From the cell containing the given text, extract its center point as (X, Y) coordinate. 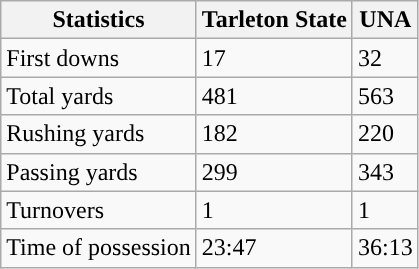
Total yards (99, 96)
17 (274, 58)
Rushing yards (99, 134)
32 (385, 58)
Statistics (99, 20)
299 (274, 172)
481 (274, 96)
563 (385, 96)
220 (385, 134)
Tarleton State (274, 20)
First downs (99, 58)
Passing yards (99, 172)
Turnovers (99, 210)
UNA (385, 20)
343 (385, 172)
36:13 (385, 248)
Time of possession (99, 248)
23:47 (274, 248)
182 (274, 134)
